Extract the [X, Y] coordinate from the center of the cell holding the provided text.  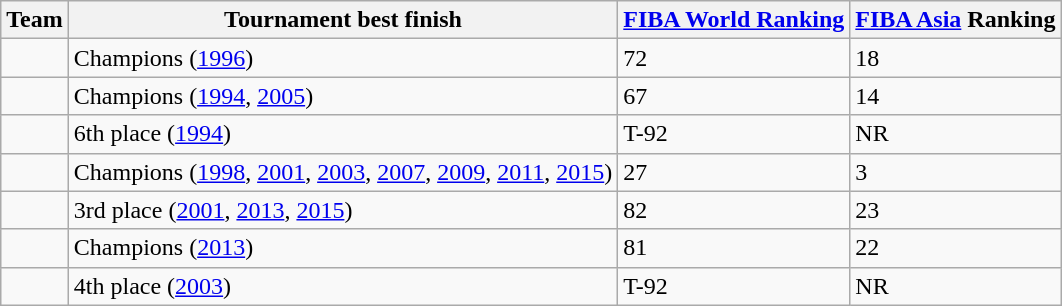
Team [35, 20]
14 [956, 96]
22 [956, 248]
Champions (2013) [342, 248]
18 [956, 58]
3rd place (2001, 2013, 2015) [342, 210]
4th place (2003) [342, 286]
72 [734, 58]
Tournament best finish [342, 20]
FIBA Asia Ranking [956, 20]
FIBA World Ranking [734, 20]
3 [956, 172]
67 [734, 96]
Champions (1998, 2001, 2003, 2007, 2009, 2011, 2015) [342, 172]
6th place (1994) [342, 134]
Champions (1996) [342, 58]
81 [734, 248]
27 [734, 172]
23 [956, 210]
82 [734, 210]
Champions (1994, 2005) [342, 96]
